Output the (x, y) coordinate of the center of the cell containing the given text.  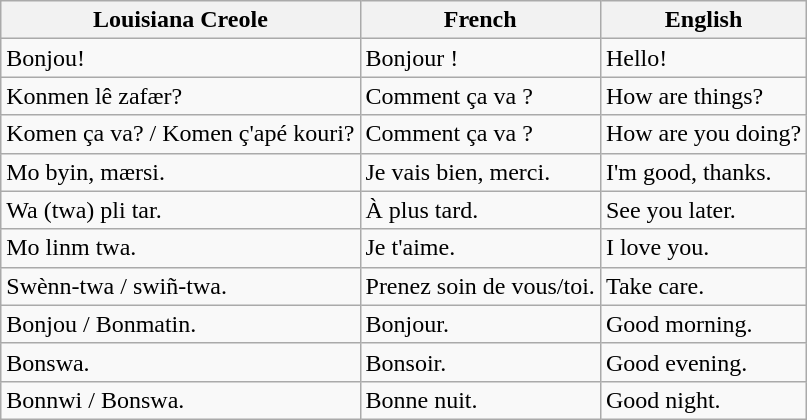
I love you. (703, 248)
How are you doing? (703, 134)
Swènn-twa / swiñ-twa. (180, 286)
I'm good, thanks. (703, 172)
See you later. (703, 210)
Louisiana Creole (180, 20)
Bonne nuit. (480, 400)
Mo byin, mærsi. (180, 172)
How are things? (703, 96)
Good night. (703, 400)
Je vais bien, merci. (480, 172)
Mo linm twa. (180, 248)
Bonswa. (180, 362)
Bonnwi / Bonswa. (180, 400)
Bonjou / Bonmatin. (180, 324)
Bonjou! (180, 58)
Komen ça va? / Komen ç'apé kouri? (180, 134)
Konmen lê zafær? (180, 96)
Good morning. (703, 324)
À plus tard. (480, 210)
Bonjour. (480, 324)
Good evening. (703, 362)
French (480, 20)
Je t'aime. (480, 248)
Wa (twa) pli tar. (180, 210)
Bonjour ! (480, 58)
English (703, 20)
Take care. (703, 286)
Hello! (703, 58)
Bonsoir. (480, 362)
Prenez soin de vous/toi. (480, 286)
